Output the [x, y] coordinate of the center of the cell containing the given text.  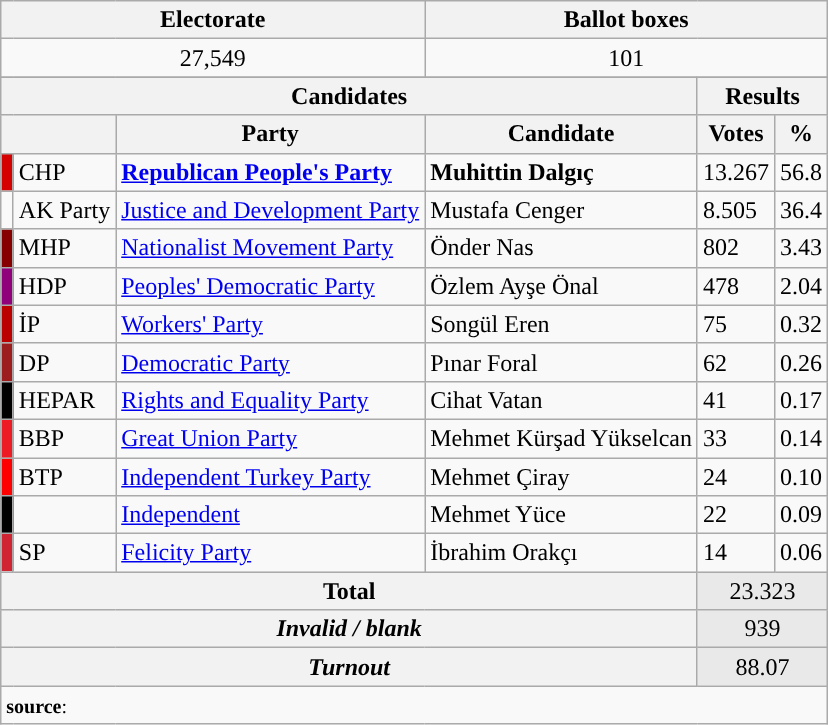
14 [736, 553]
% [802, 134]
CHP [64, 172]
0.14 [802, 438]
Workers' Party [270, 324]
BTP [64, 477]
0.09 [802, 515]
Democratic Party [270, 362]
Ballot boxes [626, 20]
Özlem Ayşe Önal [562, 286]
SP [64, 553]
Independent [270, 515]
2.04 [802, 286]
Mehmet Kürşad Yükselcan [562, 438]
DP [64, 362]
HEPAR [64, 400]
Electorate [213, 20]
0.32 [802, 324]
22 [736, 515]
3.43 [802, 248]
88.07 [762, 667]
24 [736, 477]
Candidate [562, 134]
Önder Nas [562, 248]
23.323 [762, 591]
Votes [736, 134]
56.8 [802, 172]
Nationalist Movement Party [270, 248]
Independent Turkey Party [270, 477]
İP [64, 324]
939 [762, 629]
802 [736, 248]
Republican People's Party [270, 172]
Rights and Equality Party [270, 400]
Pınar Foral [562, 362]
Felicity Party [270, 553]
Peoples' Democratic Party [270, 286]
41 [736, 400]
Justice and Development Party [270, 210]
AK Party [64, 210]
İbrahim Orakçı [562, 553]
Mehmet Çiray [562, 477]
0.26 [802, 362]
75 [736, 324]
Songül Eren [562, 324]
HDP [64, 286]
Party [270, 134]
Total [350, 591]
Invalid / blank [350, 629]
source: [414, 705]
Mustafa Cenger [562, 210]
BBP [64, 438]
0.17 [802, 400]
Cihat Vatan [562, 400]
0.10 [802, 477]
Results [762, 96]
Great Union Party [270, 438]
0.06 [802, 553]
MHP [64, 248]
62 [736, 362]
478 [736, 286]
101 [626, 58]
8.505 [736, 210]
33 [736, 438]
13.267 [736, 172]
36.4 [802, 210]
27,549 [213, 58]
Muhittin Dalgıç [562, 172]
Turnout [350, 667]
Candidates [350, 96]
Mehmet Yüce [562, 515]
